Locate the cell with the specified text and output its [x, y] center coordinate. 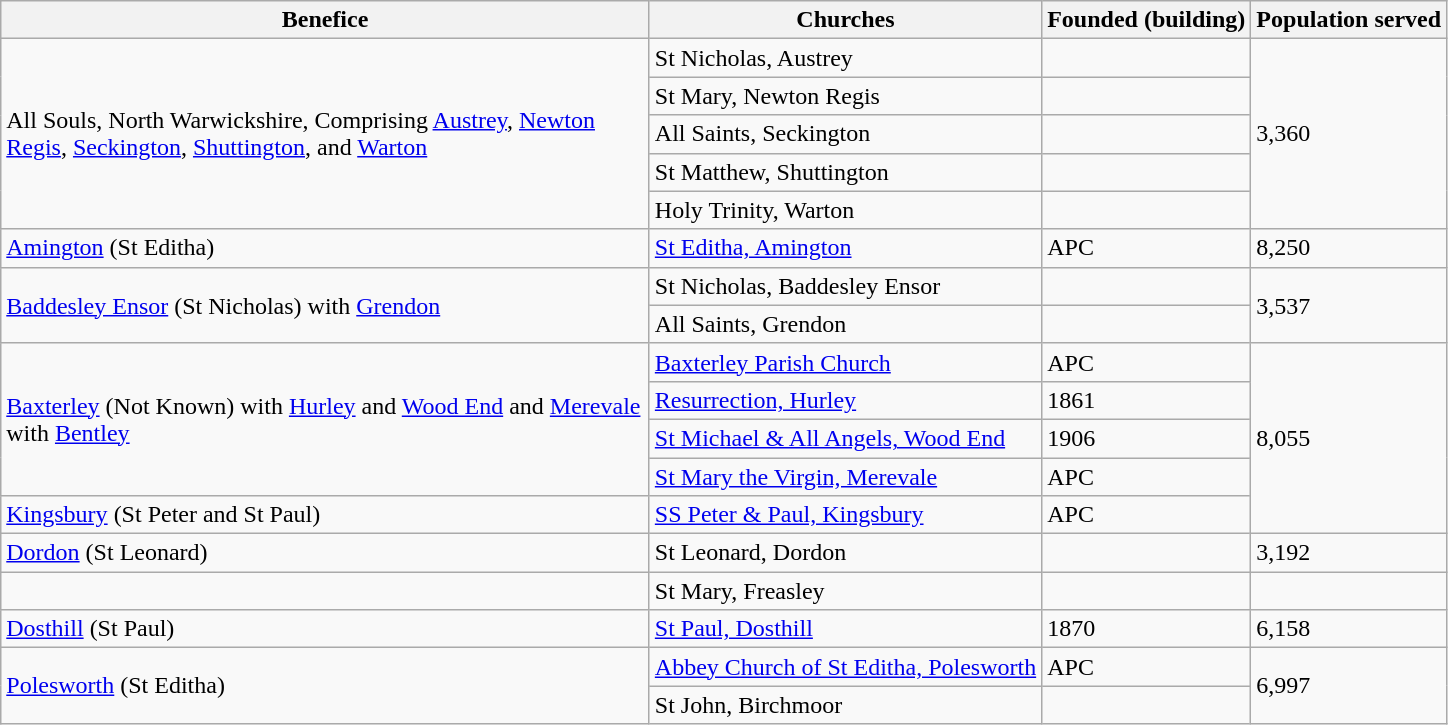
Population served [1349, 20]
1861 [1146, 400]
St Mary, Freasley [845, 591]
Abbey Church of St Editha, Polesworth [845, 667]
All Saints, Grendon [845, 324]
1870 [1146, 629]
Churches [845, 20]
6,158 [1349, 629]
3,537 [1349, 305]
Benefice [326, 20]
Amington (St Editha) [326, 248]
6,997 [1349, 686]
Baxterley Parish Church [845, 362]
St Paul, Dosthill [845, 629]
3,360 [1349, 134]
St Leonard, Dordon [845, 553]
St Matthew, Shuttington [845, 172]
St Mary the Virgin, Merevale [845, 477]
Kingsbury (St Peter and St Paul) [326, 515]
Resurrection, Hurley [845, 400]
Baxterley (Not Known) with Hurley and Wood End and Merevale with Bentley [326, 419]
St Mary, Newton Regis [845, 96]
Dosthill (St Paul) [326, 629]
8,250 [1349, 248]
All Saints, Seckington [845, 134]
1906 [1146, 438]
8,055 [1349, 438]
Polesworth (St Editha) [326, 686]
St John, Birchmoor [845, 705]
Founded (building) [1146, 20]
St Editha, Amington [845, 248]
Baddesley Ensor (St Nicholas) with Grendon [326, 305]
3,192 [1349, 553]
St Nicholas, Austrey [845, 58]
SS Peter & Paul, Kingsbury [845, 515]
St Michael & All Angels, Wood End [845, 438]
Holy Trinity, Warton [845, 210]
St Nicholas, Baddesley Ensor [845, 286]
All Souls, North Warwickshire, Comprising Austrey, Newton Regis, Seckington, Shuttington, and Warton [326, 134]
Dordon (St Leonard) [326, 553]
